Extract the [X, Y] coordinate from the center of the cell holding the provided text.  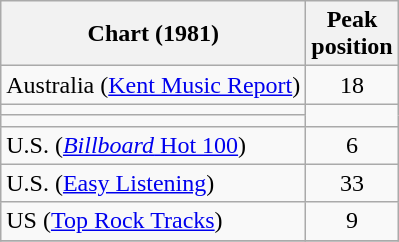
Chart (1981) [154, 34]
Peakposition [352, 34]
U.S. (Easy Listening) [154, 183]
6 [352, 145]
U.S. (Billboard Hot 100) [154, 145]
Australia (Kent Music Report) [154, 85]
9 [352, 221]
18 [352, 85]
US (Top Rock Tracks) [154, 221]
33 [352, 183]
